Provide the [x, y] coordinate of the cell's center where the given text is located.  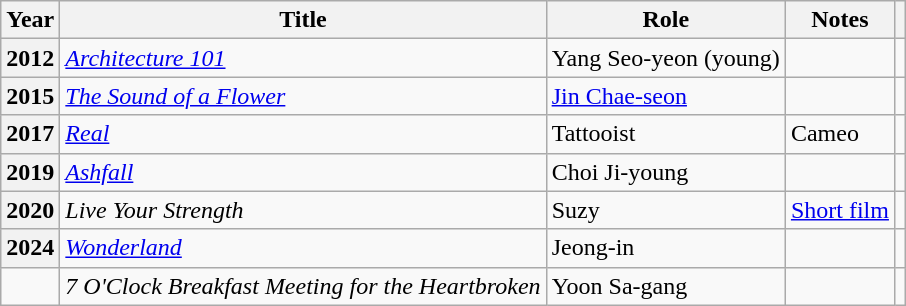
Real [303, 134]
Title [303, 20]
Yang Seo-yeon (young) [666, 58]
2015 [30, 96]
2012 [30, 58]
Wonderland [303, 248]
Ashfall [303, 172]
Suzy [666, 210]
Jeong-in [666, 248]
Architecture 101 [303, 58]
Live Your Strength [303, 210]
Short film [840, 210]
Yoon Sa-gang [666, 286]
Notes [840, 20]
7 O'Clock Breakfast Meeting for the Heartbroken [303, 286]
The Sound of a Flower [303, 96]
Cameo [840, 134]
Role [666, 20]
2024 [30, 248]
Year [30, 20]
2020 [30, 210]
Jin Chae-seon [666, 96]
2017 [30, 134]
Choi Ji-young [666, 172]
2019 [30, 172]
Tattooist [666, 134]
